Extract the (x, y) coordinate from the center of the cell holding the provided text.  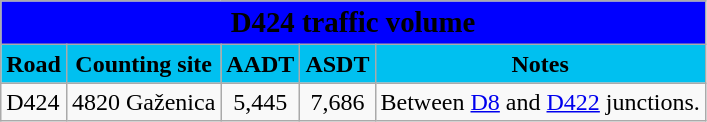
Notes (540, 64)
AADT (260, 64)
4820 Gaženica (143, 102)
ASDT (338, 64)
Road (34, 64)
Between D8 and D422 junctions. (540, 102)
D424 (34, 102)
Counting site (143, 64)
5,445 (260, 102)
D424 traffic volume (354, 23)
7,686 (338, 102)
